Locate the cell with the specified text and output its [x, y] center coordinate. 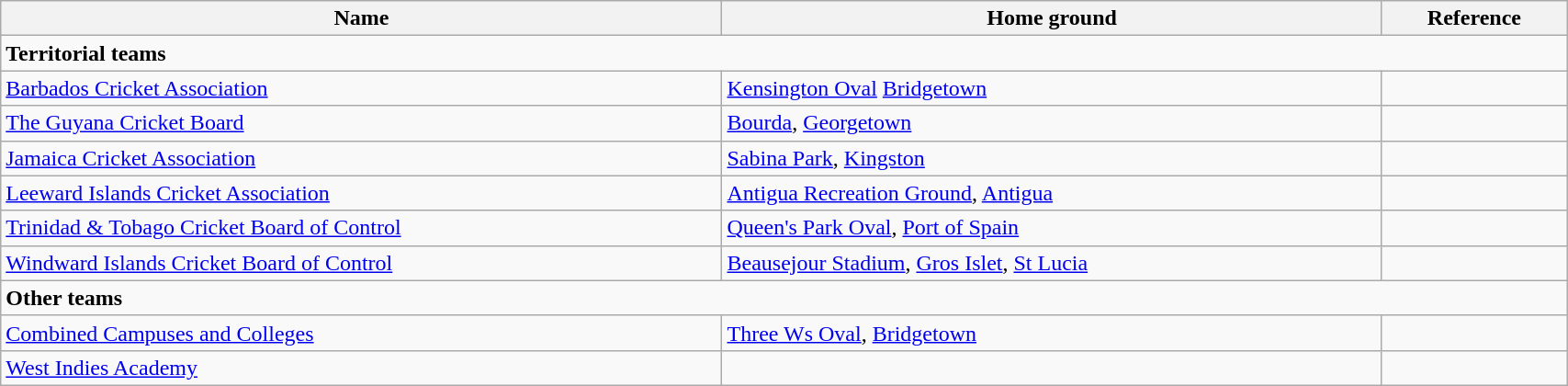
Barbados Cricket Association [362, 88]
Reference [1473, 18]
Territorial teams [784, 53]
Queen's Park Oval, Port of Spain [1052, 228]
Three Ws Oval, Bridgetown [1052, 333]
Kensington Oval Bridgetown [1052, 88]
Windward Islands Cricket Board of Control [362, 263]
Leeward Islands Cricket Association [362, 193]
Beausejour Stadium, Gros Islet, St Lucia [1052, 263]
West Indies Academy [362, 368]
Antigua Recreation Ground, Antigua [1052, 193]
Home ground [1052, 18]
Other teams [784, 298]
Sabina Park, Kingston [1052, 158]
Bourda, Georgetown [1052, 123]
Jamaica Cricket Association [362, 158]
The Guyana Cricket Board [362, 123]
Combined Campuses and Colleges [362, 333]
Trinidad & Tobago Cricket Board of Control [362, 228]
Name [362, 18]
